Capture the cell that displays the provided text and extract its (x, y) central coordinate. 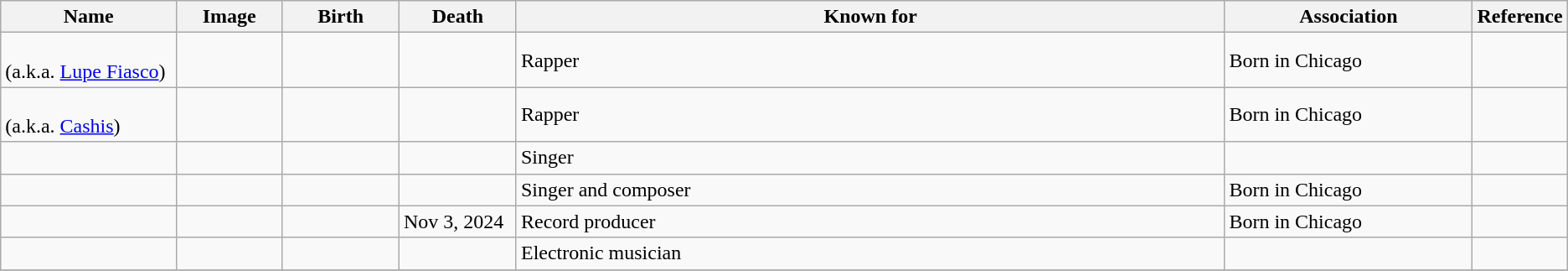
Association (1349, 17)
Image (229, 17)
Death (457, 17)
Birth (340, 17)
Name (89, 17)
(a.k.a. Lupe Fiasco) (89, 60)
(a.k.a. Cashis) (89, 114)
Singer (869, 158)
Record producer (869, 221)
Singer and composer (869, 190)
Known for (869, 17)
Reference (1519, 17)
Electronic musician (869, 253)
Nov 3, 2024 (457, 221)
